Identify which cell holds the provided text, then report its [x, y] central coordinate. 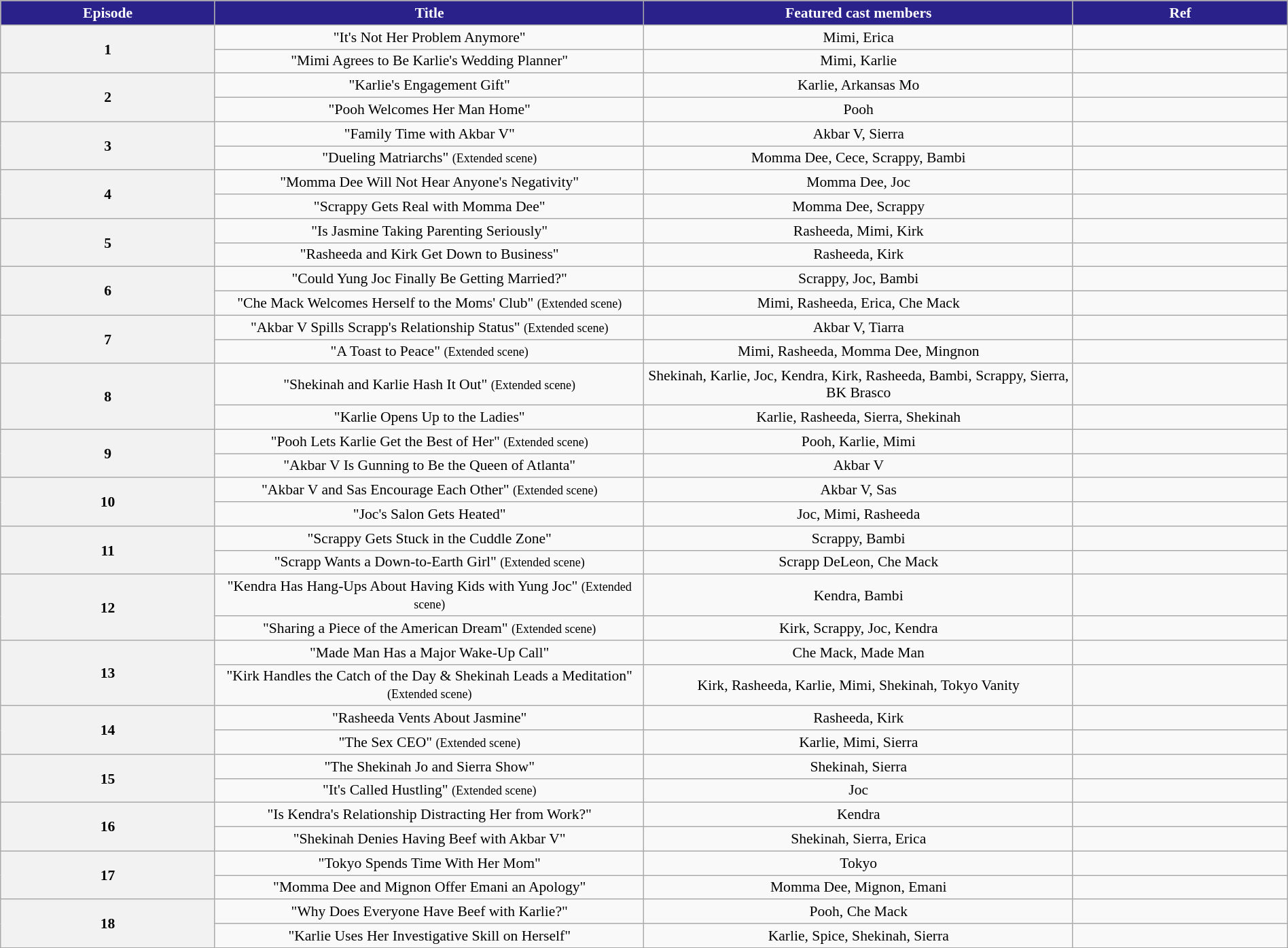
Rasheeda, Mimi, Kirk [859, 230]
Episode [108, 13]
"Karlie's Engagement Gift" [429, 86]
"Could Yung Joc Finally Be Getting Married?" [429, 279]
Ref [1180, 13]
"Che Mack Welcomes Herself to the Moms' Club" (Extended scene) [429, 303]
"Akbar V and Sas Encourage Each Other" (Extended scene) [429, 490]
"Karlie Opens Up to the Ladies" [429, 417]
"A Toast to Peace" (Extended scene) [429, 352]
13 [108, 672]
"Karlie Uses Her Investigative Skill on Herself" [429, 936]
"Kendra Has Hang-Ups About Having Kids with Yung Joc" (Extended scene) [429, 595]
Scrappy, Bambi [859, 538]
Momma Dee, Scrappy [859, 206]
"Scrappy Gets Real with Momma Dee" [429, 206]
"Mimi Agrees to Be Karlie's Wedding Planner" [429, 61]
10 [108, 501]
"Scrappy Gets Stuck in the Cuddle Zone" [429, 538]
Scrapp DeLeon, Che Mack [859, 562]
Momma Dee, Joc [859, 182]
"Akbar V Is Gunning to Be the Queen of Atlanta" [429, 466]
Kendra [859, 815]
5 [108, 242]
"Pooh Lets Karlie Get the Best of Her" (Extended scene) [429, 441]
"The Shekinah Jo and Sierra Show" [429, 766]
"Tokyo Spends Time With Her Mom" [429, 863]
Pooh, Che Mack [859, 911]
"Rasheeda and Kirk Get Down to Business" [429, 255]
Joc, Mimi, Rasheeda [859, 514]
Momma Dee, Cece, Scrappy, Bambi [859, 158]
Pooh, Karlie, Mimi [859, 441]
"Joc's Salon Gets Heated" [429, 514]
11 [108, 550]
6 [108, 291]
Che Mack, Made Man [859, 652]
Scrappy, Joc, Bambi [859, 279]
"Shekinah Denies Having Beef with Akbar V" [429, 839]
Momma Dee, Mignon, Emani [859, 887]
Karlie, Arkansas Mo [859, 86]
Joc [859, 790]
"Pooh Welcomes Her Man Home" [429, 109]
14 [108, 729]
Title [429, 13]
Tokyo [859, 863]
4 [108, 194]
16 [108, 827]
Featured cast members [859, 13]
"Shekinah and Karlie Hash It Out" (Extended scene) [429, 384]
"Made Man Has a Major Wake-Up Call" [429, 652]
"Sharing a Piece of the American Dream" (Extended scene) [429, 628]
Shekinah, Karlie, Joc, Kendra, Kirk, Rasheeda, Bambi, Scrappy, Sierra, BK Brasco [859, 384]
"Rasheeda Vents About Jasmine" [429, 718]
Shekinah, Sierra, Erica [859, 839]
Karlie, Rasheeda, Sierra, Shekinah [859, 417]
"It's Called Hustling" (Extended scene) [429, 790]
"The Sex CEO" (Extended scene) [429, 742]
Pooh [859, 109]
"Family Time with Akbar V" [429, 134]
Kendra, Bambi [859, 595]
"Is Kendra's Relationship Distracting Her from Work?" [429, 815]
Mimi, Erica [859, 37]
"Momma Dee and Mignon Offer Emani an Apology" [429, 887]
1 [108, 49]
Akbar V, Tiarra [859, 327]
"Dueling Matriarchs" (Extended scene) [429, 158]
3 [108, 145]
Mimi, Rasheeda, Momma Dee, Mingnon [859, 352]
Akbar V, Sas [859, 490]
Akbar V, Sierra [859, 134]
Kirk, Rasheeda, Karlie, Mimi, Shekinah, Tokyo Vanity [859, 685]
"Momma Dee Will Not Hear Anyone's Negativity" [429, 182]
Shekinah, Sierra [859, 766]
"Akbar V Spills Scrapp's Relationship Status" (Extended scene) [429, 327]
2 [108, 98]
"Kirk Handles the Catch of the Day & Shekinah Leads a Meditation" (Extended scene) [429, 685]
7 [108, 340]
Akbar V [859, 466]
8 [108, 397]
Mimi, Rasheeda, Erica, Che Mack [859, 303]
"Scrapp Wants a Down-to-Earth Girl" (Extended scene) [429, 562]
15 [108, 778]
12 [108, 607]
18 [108, 924]
Kirk, Scrappy, Joc, Kendra [859, 628]
Mimi, Karlie [859, 61]
"Why Does Everyone Have Beef with Karlie?" [429, 911]
Karlie, Mimi, Sierra [859, 742]
17 [108, 875]
"It's Not Her Problem Anymore" [429, 37]
"Is Jasmine Taking Parenting Seriously" [429, 230]
Karlie, Spice, Shekinah, Sierra [859, 936]
9 [108, 454]
